From the cell containing the given text, extract its center point as (X, Y) coordinate. 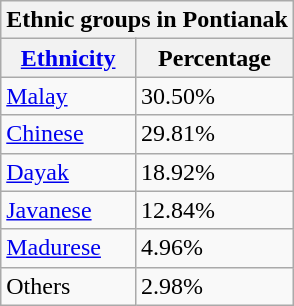
Malay (68, 96)
Others (68, 286)
Ethnic groups in Pontianak (148, 20)
2.98% (215, 286)
29.81% (215, 134)
Madurese (68, 248)
12.84% (215, 210)
Dayak (68, 172)
30.50% (215, 96)
4.96% (215, 248)
18.92% (215, 172)
Ethnicity (68, 58)
Percentage (215, 58)
Chinese (68, 134)
Javanese (68, 210)
